Search for the cell housing the specified text and yield its (X, Y) center coordinate. 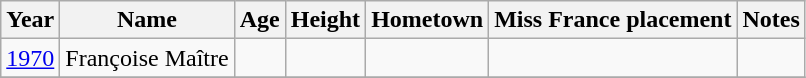
Notes (771, 20)
1970 (30, 58)
Name (147, 20)
Age (260, 20)
Françoise Maître (147, 58)
Hometown (428, 20)
Height (325, 20)
Year (30, 20)
Miss France placement (613, 20)
